Extract the [X, Y] coordinate from the center of the cell holding the provided text.  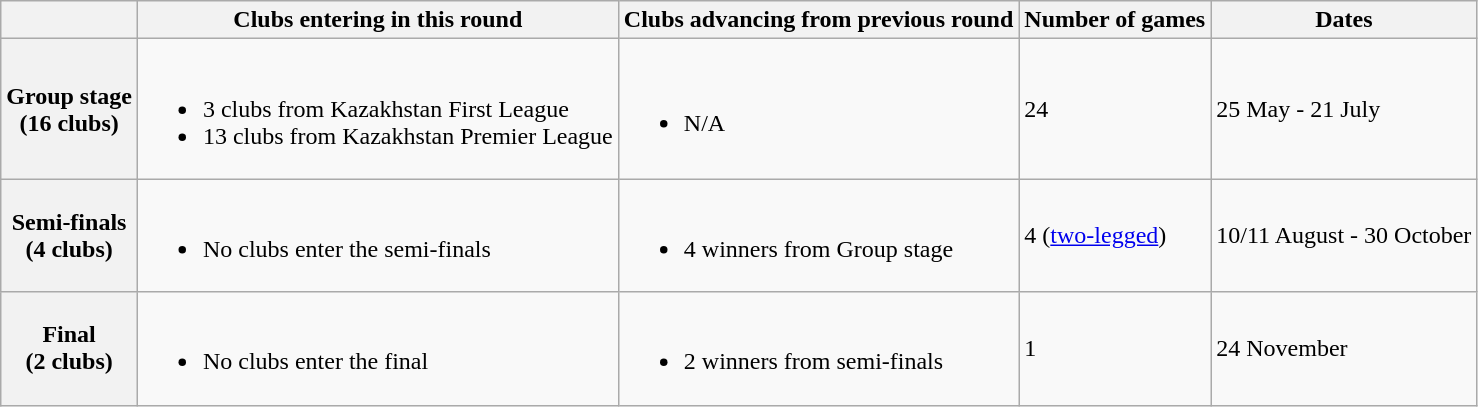
Group stage (16 clubs) [70, 109]
1 [1115, 348]
2 winners from semi-finals [818, 348]
4 (two-legged) [1115, 236]
25 May - 21 July [1344, 109]
Clubs advancing from previous round [818, 20]
Semi-finals(4 clubs) [70, 236]
No clubs enter the semi-finals [378, 236]
Dates [1344, 20]
Number of games [1115, 20]
10/11 August - 30 October [1344, 236]
No clubs enter the final [378, 348]
Clubs entering in this round [378, 20]
4 winners from Group stage [818, 236]
Final(2 clubs) [70, 348]
N/A [818, 109]
3 clubs from Kazakhstan First League13 clubs from Kazakhstan Premier League [378, 109]
24 November [1344, 348]
24 [1115, 109]
